Pinpoint the cell where the given text exists, returning its [x, y] midpoint coordinate. 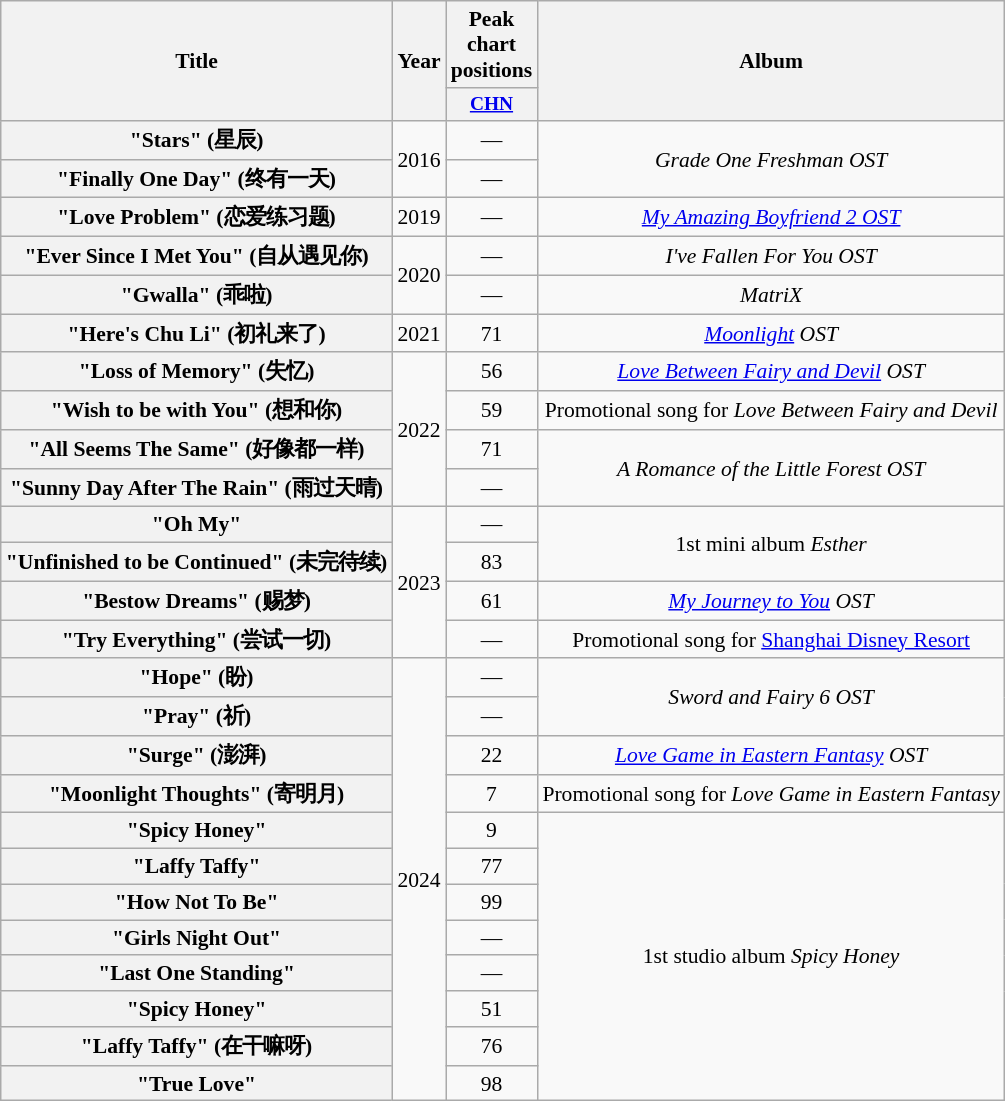
76 [492, 1046]
"Bestow Dreams" (赐梦) [197, 602]
2021 [418, 334]
MatriX [771, 296]
77 [492, 867]
"Laffy Taffy" [197, 867]
"Last One Standing" [197, 974]
"Wish to be with You" (想和你) [197, 410]
"How Not To Be" [197, 902]
59 [492, 410]
"Surge" (澎湃) [197, 756]
2016 [418, 160]
7 [492, 794]
Promotional song for Love Game in Eastern Fantasy [771, 794]
I've Fallen For You OST [771, 256]
Album [771, 61]
"Loss of Memory" (失忆) [197, 372]
2019 [418, 218]
"Pray" (祈) [197, 716]
"Stars" (星辰) [197, 140]
"Girls Night Out" [197, 938]
My Amazing Boyfriend 2 OST [771, 218]
51 [492, 1009]
1st mini album Esther [771, 544]
"Gwalla" (乖啦) [197, 296]
"Love Problem" (恋爱练习题) [197, 218]
99 [492, 902]
A Romance of the Little Forest OST [771, 468]
Love Between Fairy and Devil OST [771, 372]
"All Seems The Same" (好像都一样) [197, 450]
56 [492, 372]
"Moonlight Thoughts" (寄明月) [197, 794]
9 [492, 831]
CHN [492, 104]
Sword and Fairy 6 OST [771, 698]
Grade One Freshman OST [771, 160]
83 [492, 562]
Title [197, 61]
"Hope" (盼) [197, 678]
"Sunny Day After The Rain" (雨过天晴) [197, 488]
61 [492, 602]
2024 [418, 880]
2023 [418, 583]
Peak chart positions [492, 44]
"Here's Chu Li" (初礼来了) [197, 334]
"Try Everything" (尝试一切) [197, 640]
Love Game in Eastern Fantasy OST [771, 756]
Moonlight OST [771, 334]
Promotional song for Love Between Fairy and Devil [771, 410]
Year [418, 61]
"Ever Since I Met You" (自从遇见你) [197, 256]
"Oh My" [197, 525]
2022 [418, 430]
"Finally One Day" (终有一天) [197, 180]
"Unfinished to be Continued" (未完待续) [197, 562]
1st studio album Spicy Honey [771, 957]
My Journey to You OST [771, 602]
22 [492, 756]
2020 [418, 276]
Promotional song for Shanghai Disney Resort [771, 640]
"Laffy Taffy" (在干嘛呀) [197, 1046]
